Identify which cell holds the provided text, then report its (x, y) central coordinate. 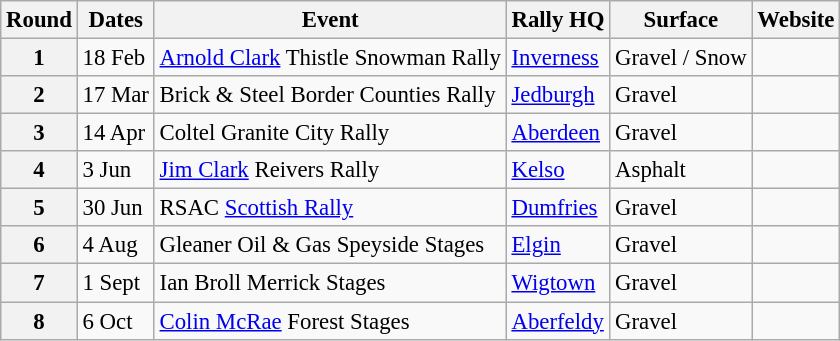
Ian Broll Merrick Stages (330, 283)
Round (39, 20)
1 Sept (116, 283)
2 (39, 95)
Event (330, 20)
Wigtown (558, 283)
30 Jun (116, 208)
Aberdeen (558, 133)
Dates (116, 20)
Rally HQ (558, 20)
5 (39, 208)
7 (39, 283)
Inverness (558, 58)
17 Mar (116, 95)
6 (39, 245)
1 (39, 58)
Arnold Clark Thistle Snowman Rally (330, 58)
8 (39, 321)
18 Feb (116, 58)
3 (39, 133)
Asphalt (681, 170)
Gleaner Oil & Gas Speyside Stages (330, 245)
Aberfeldy (558, 321)
3 Jun (116, 170)
Jedburgh (558, 95)
Elgin (558, 245)
14 Apr (116, 133)
Surface (681, 20)
6 Oct (116, 321)
RSAC Scottish Rally (330, 208)
Gravel / Snow (681, 58)
Kelso (558, 170)
Website (796, 20)
Dumfries (558, 208)
4 Aug (116, 245)
Jim Clark Reivers Rally (330, 170)
Coltel Granite City Rally (330, 133)
Colin McRae Forest Stages (330, 321)
Brick & Steel Border Counties Rally (330, 95)
4 (39, 170)
